Pinpoint the cell where the given text exists, returning its (x, y) midpoint coordinate. 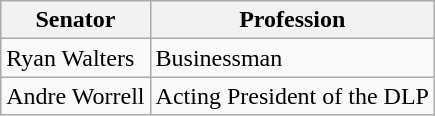
Acting President of the DLP (292, 96)
Businessman (292, 58)
Andre Worrell (76, 96)
Profession (292, 20)
Senator (76, 20)
Ryan Walters (76, 58)
